Locate the cell with the specified text and output its (X, Y) center coordinate. 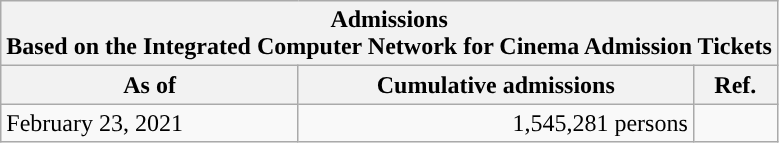
1,545,281 persons (496, 123)
Ref. (735, 85)
February 23, 2021 (150, 123)
Cumulative admissions (496, 85)
As of (150, 85)
AdmissionsBased on the Integrated Computer Network for Cinema Admission Tickets (390, 34)
